Extract the [x, y] coordinate from the center of the cell holding the provided text.  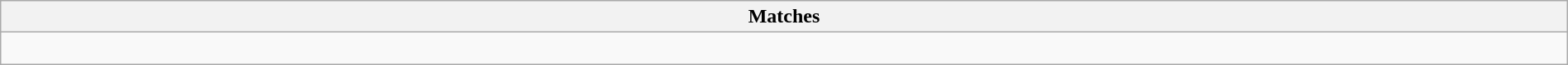
Matches [784, 17]
